Provide the [X, Y] coordinate of the cell's center where the given text is located.  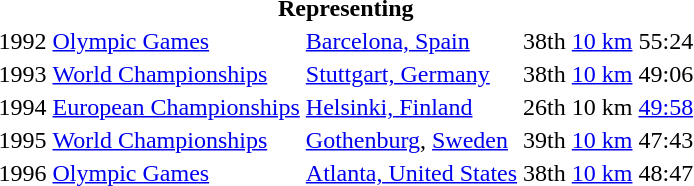
Helsinki, Finland [411, 107]
39th [545, 140]
Gothenburg, Sweden [411, 140]
26th [545, 107]
Barcelona, Spain [411, 41]
Olympic Games [176, 41]
European Championships [176, 107]
Stuttgart, Germany [411, 74]
